Extract the (X, Y) coordinate from the center of the cell holding the provided text.  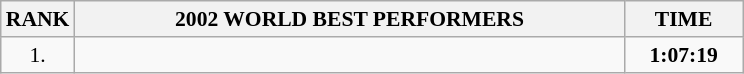
2002 WORLD BEST PERFORMERS (349, 19)
RANK (38, 19)
TIME (684, 19)
1. (38, 55)
1:07:19 (684, 55)
